Pinpoint the cell where the given text exists, returning its (X, Y) midpoint coordinate. 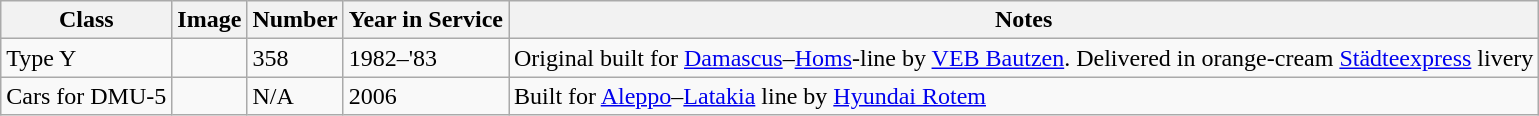
N/A (295, 96)
Built for Aleppo–Latakia line by Hyundai Rotem (1023, 96)
Class (86, 20)
Number (295, 20)
Original built for Damascus–Homs-line by VEB Bautzen. Delivered in orange-cream Städteexpress livery (1023, 58)
1982–'83 (426, 58)
2006 (426, 96)
Image (210, 20)
Cars for DMU-5 (86, 96)
Notes (1023, 20)
358 (295, 58)
Year in Service (426, 20)
Type Y (86, 58)
